Find where the given text appears and provide that cell's center as (X, Y) coordinate. 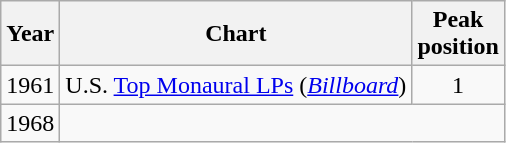
Year (30, 34)
U.S. Top Monaural LPs (Billboard) (236, 85)
Chart (236, 34)
1 (458, 85)
1968 (30, 123)
Peakposition (458, 34)
1961 (30, 85)
